Provide the [X, Y] coordinate of the cell's center where the given text is located.  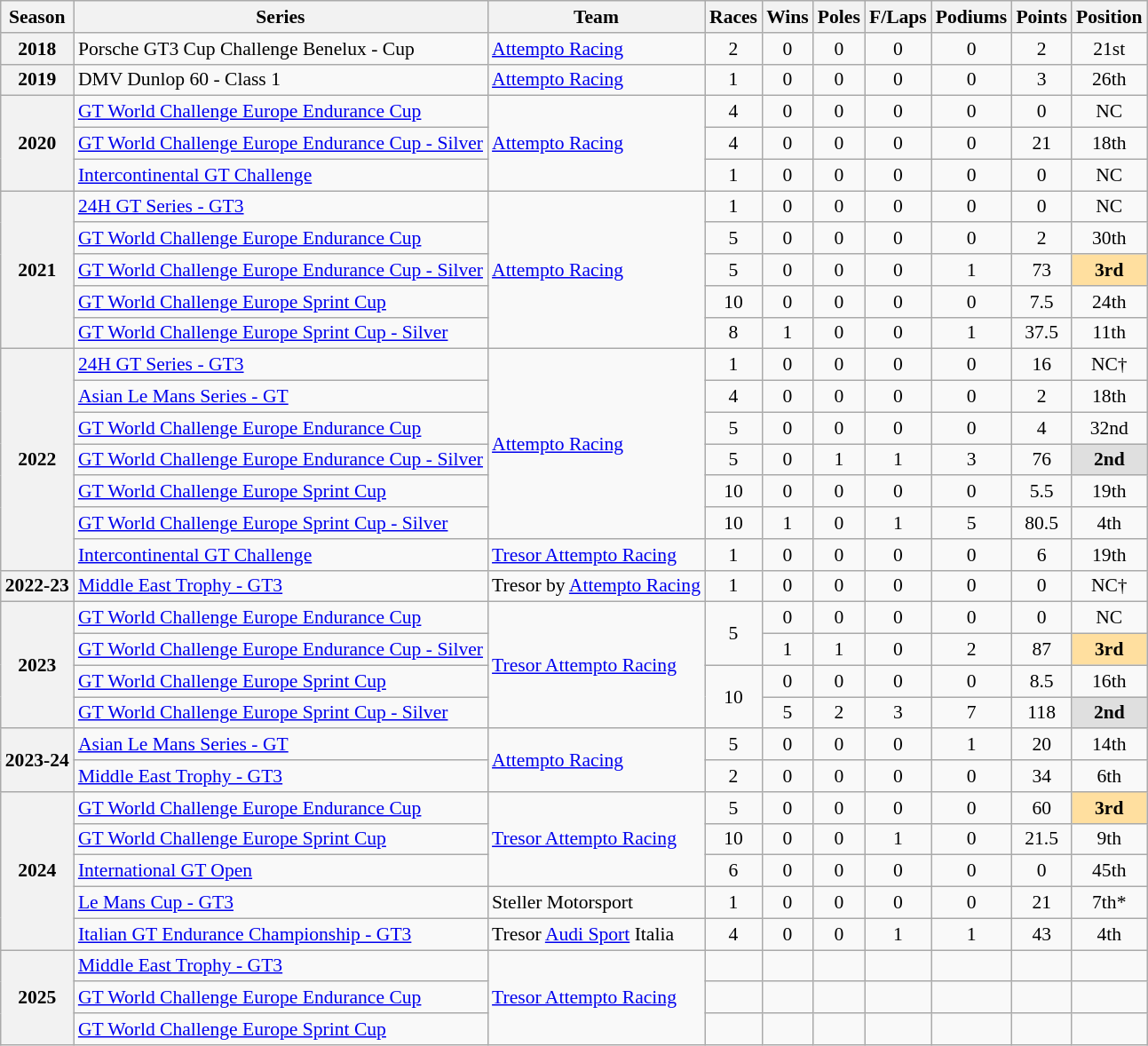
2022-23 [37, 586]
Wins [788, 17]
Tresor Audi Sport Italia [597, 934]
37.5 [1041, 333]
9th [1109, 839]
Series [281, 17]
32nd [1109, 428]
DMV Dunlop 60 - Class 1 [281, 80]
7th* [1109, 903]
87 [1041, 650]
21.5 [1041, 839]
26th [1109, 80]
34 [1041, 776]
16 [1041, 365]
F/Laps [899, 17]
Points [1041, 17]
Le Mans Cup - GT3 [281, 903]
2019 [37, 80]
43 [1041, 934]
2023 [37, 665]
20 [1041, 745]
Races [733, 17]
Italian GT Endurance Championship - GT3 [281, 934]
7 [971, 713]
8.5 [1041, 681]
2022 [37, 460]
International GT Open [281, 871]
80.5 [1041, 523]
5.5 [1041, 492]
76 [1041, 460]
30th [1109, 239]
Team [597, 17]
45th [1109, 871]
7.5 [1041, 302]
16th [1109, 681]
6th [1109, 776]
14th [1109, 745]
Steller Motorsport [597, 903]
Poles [839, 17]
2021 [37, 270]
24th [1109, 302]
2018 [37, 49]
8 [733, 333]
Tresor by Attempto Racing [597, 586]
118 [1041, 713]
60 [1041, 808]
Position [1109, 17]
2024 [37, 871]
Porsche GT3 Cup Challenge Benelux - Cup [281, 49]
Season [37, 17]
2020 [37, 144]
2025 [37, 998]
2023-24 [37, 760]
Podiums [971, 17]
73 [1041, 270]
11th [1109, 333]
21st [1109, 49]
